From the cell containing the given text, extract its center point as [x, y] coordinate. 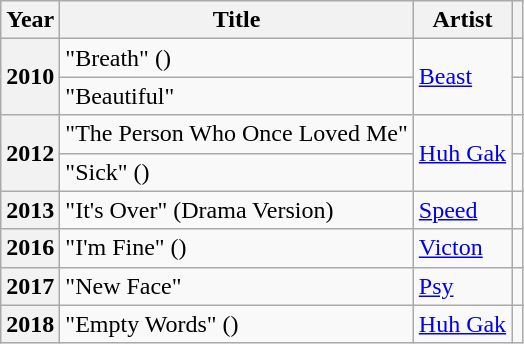
2013 [30, 210]
"Beautiful" [236, 96]
"Empty Words" () [236, 324]
Artist [462, 20]
"New Face" [236, 286]
Victon [462, 248]
2016 [30, 248]
"I'm Fine" () [236, 248]
2010 [30, 77]
Title [236, 20]
Beast [462, 77]
"Breath" () [236, 58]
Year [30, 20]
2017 [30, 286]
"The Person Who Once Loved Me" [236, 134]
"It's Over" (Drama Version) [236, 210]
2018 [30, 324]
Psy [462, 286]
2012 [30, 153]
Speed [462, 210]
"Sick" () [236, 172]
